Locate the cell with the specified text and output its (x, y) center coordinate. 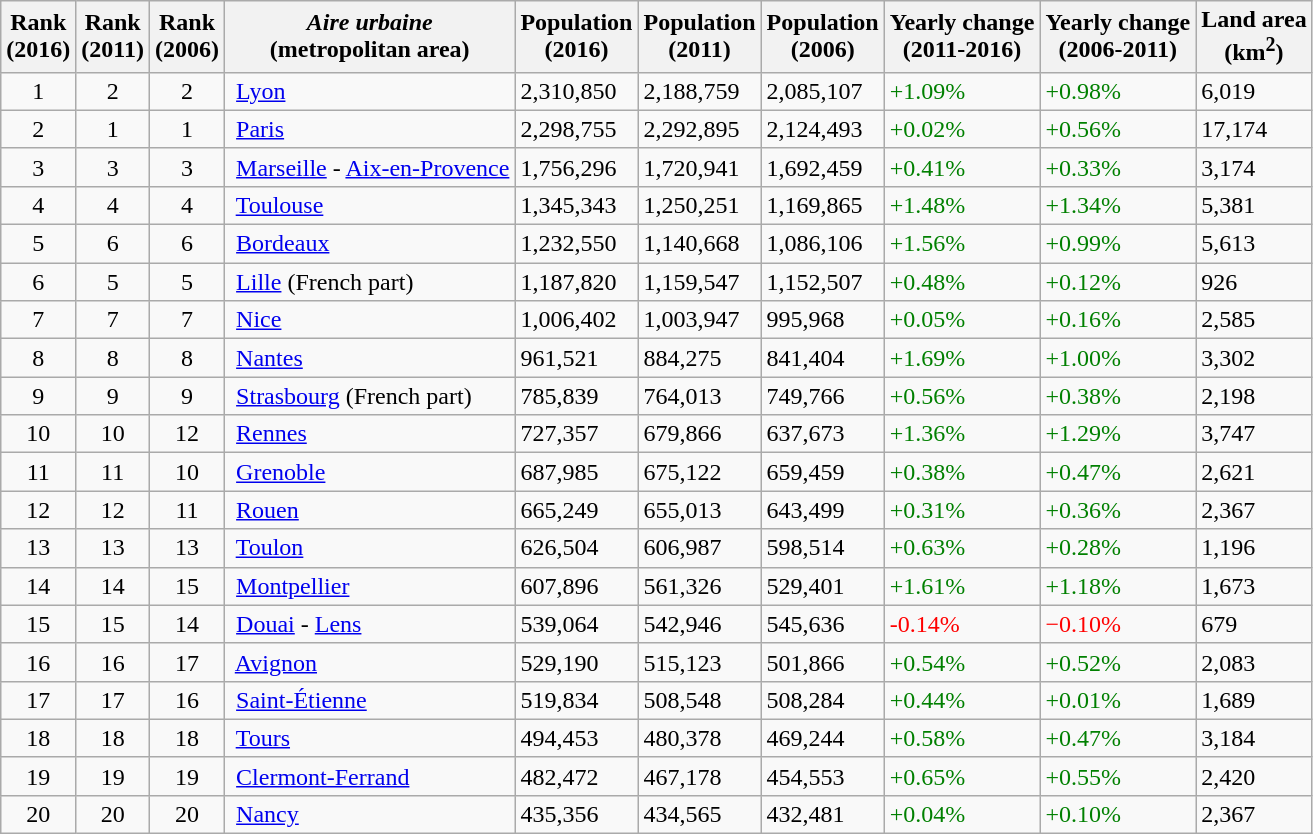
+0.04% (962, 814)
Yearly change(2011-2016) (962, 37)
1,720,941 (700, 167)
727,357 (576, 434)
+0.16% (1118, 320)
995,968 (822, 320)
Bordeaux (370, 244)
Land area(km2) (1254, 37)
+0.98% (1118, 91)
−0.10% (1118, 624)
Toulouse (370, 205)
Rouen (370, 510)
+0.99% (1118, 244)
+0.55% (1118, 776)
Population(2011) (700, 37)
3,302 (1254, 358)
1,006,402 (576, 320)
598,514 (822, 548)
+0.41% (962, 167)
Rennes (370, 434)
529,190 (576, 662)
606,987 (700, 548)
-0.14% (962, 624)
Rank(2006) (188, 37)
+0.44% (962, 700)
1,003,947 (700, 320)
5,613 (1254, 244)
764,013 (700, 396)
679,866 (700, 434)
884,275 (700, 358)
2,292,895 (700, 129)
+0.63% (962, 548)
454,553 (822, 776)
1,196 (1254, 548)
659,459 (822, 472)
+0.54% (962, 662)
3,174 (1254, 167)
655,013 (700, 510)
1,689 (1254, 700)
Nice (370, 320)
+1.29% (1118, 434)
Rank(2011) (113, 37)
+1.18% (1118, 586)
1,169,865 (822, 205)
3,184 (1254, 738)
+0.28% (1118, 548)
469,244 (822, 738)
+1.34% (1118, 205)
+0.33% (1118, 167)
Avignon (370, 662)
+0.48% (962, 282)
Population(2006) (822, 37)
434,565 (700, 814)
2,124,493 (822, 129)
Lyon (370, 91)
1,159,547 (700, 282)
926 (1254, 282)
2,083 (1254, 662)
480,378 (700, 738)
482,472 (576, 776)
+1.61% (962, 586)
+1.36% (962, 434)
3,747 (1254, 434)
1,232,550 (576, 244)
561,326 (700, 586)
+1.69% (962, 358)
+0.52% (1118, 662)
1,152,507 (822, 282)
539,064 (576, 624)
529,401 (822, 586)
Montpellier (370, 586)
435,356 (576, 814)
+0.02% (962, 129)
+1.56% (962, 244)
+0.12% (1118, 282)
626,504 (576, 548)
637,673 (822, 434)
749,766 (822, 396)
Marseille - Aix-en-Provence (370, 167)
1,345,343 (576, 205)
841,404 (822, 358)
2,298,755 (576, 129)
2,310,850 (576, 91)
494,453 (576, 738)
1,086,106 (822, 244)
Aire urbaine(metropolitan area) (370, 37)
5,381 (1254, 205)
+0.10% (1118, 814)
+1.09% (962, 91)
2,188,759 (700, 91)
6,019 (1254, 91)
Population(2016) (576, 37)
Yearly change(2006-2011) (1118, 37)
2,420 (1254, 776)
679 (1254, 624)
+1.00% (1118, 358)
17,174 (1254, 129)
1,756,296 (576, 167)
545,636 (822, 624)
Rank(2016) (38, 37)
467,178 (700, 776)
1,673 (1254, 586)
+0.01% (1118, 700)
687,985 (576, 472)
Nantes (370, 358)
508,548 (700, 700)
+0.36% (1118, 510)
Saint-Étienne (370, 700)
Grenoble (370, 472)
665,249 (576, 510)
Toulon (370, 548)
542,946 (700, 624)
2,585 (1254, 320)
2,621 (1254, 472)
Clermont-Ferrand (370, 776)
1,692,459 (822, 167)
2,085,107 (822, 91)
+1.48% (962, 205)
+0.31% (962, 510)
519,834 (576, 700)
1,140,668 (700, 244)
Strasbourg (French part) (370, 396)
643,499 (822, 510)
Douai - Lens (370, 624)
1,187,820 (576, 282)
432,481 (822, 814)
785,839 (576, 396)
+0.65% (962, 776)
Lille (French part) (370, 282)
1,250,251 (700, 205)
675,122 (700, 472)
Paris (370, 129)
508,284 (822, 700)
+0.05% (962, 320)
607,896 (576, 586)
+0.58% (962, 738)
Nancy (370, 814)
501,866 (822, 662)
2,198 (1254, 396)
961,521 (576, 358)
515,123 (700, 662)
Tours (370, 738)
